Detect which cell encompasses the target text, then output its (x, y) center coordinate. 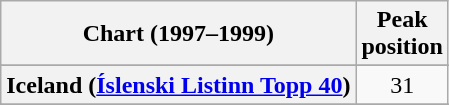
Peakposition (402, 34)
Iceland (Íslenski Listinn Topp 40) (178, 85)
Chart (1997–1999) (178, 34)
31 (402, 85)
